Return the (x, y) coordinate for the center point of the cell that contains the specified text.  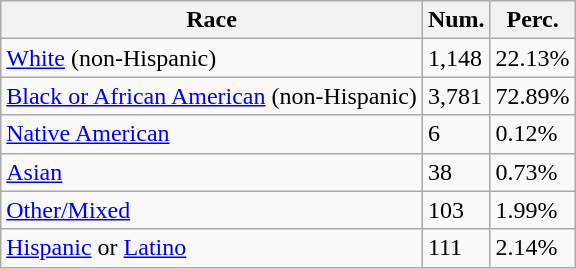
111 (456, 248)
Race (212, 20)
0.73% (532, 172)
White (non-Hispanic) (212, 58)
Num. (456, 20)
0.12% (532, 134)
38 (456, 172)
72.89% (532, 96)
3,781 (456, 96)
22.13% (532, 58)
Asian (212, 172)
Hispanic or Latino (212, 248)
Perc. (532, 20)
6 (456, 134)
Black or African American (non-Hispanic) (212, 96)
1,148 (456, 58)
1.99% (532, 210)
Native American (212, 134)
103 (456, 210)
2.14% (532, 248)
Other/Mixed (212, 210)
